Pinpoint the cell where the given text exists, returning its (x, y) midpoint coordinate. 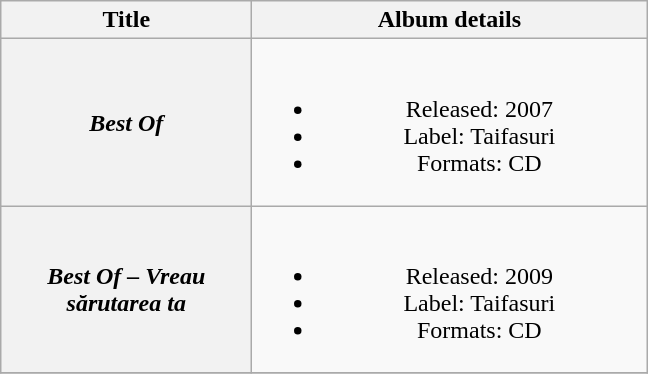
Released: 2007Label: TaifasuriFormats: CD (450, 122)
Best Of – Vreau sărutarea ta (126, 290)
Released: 2009Label: TaifasuriFormats: CD (450, 290)
Album details (450, 20)
Title (126, 20)
Best Of (126, 122)
